Find where the given text appears and provide that cell's center as (X, Y) coordinate. 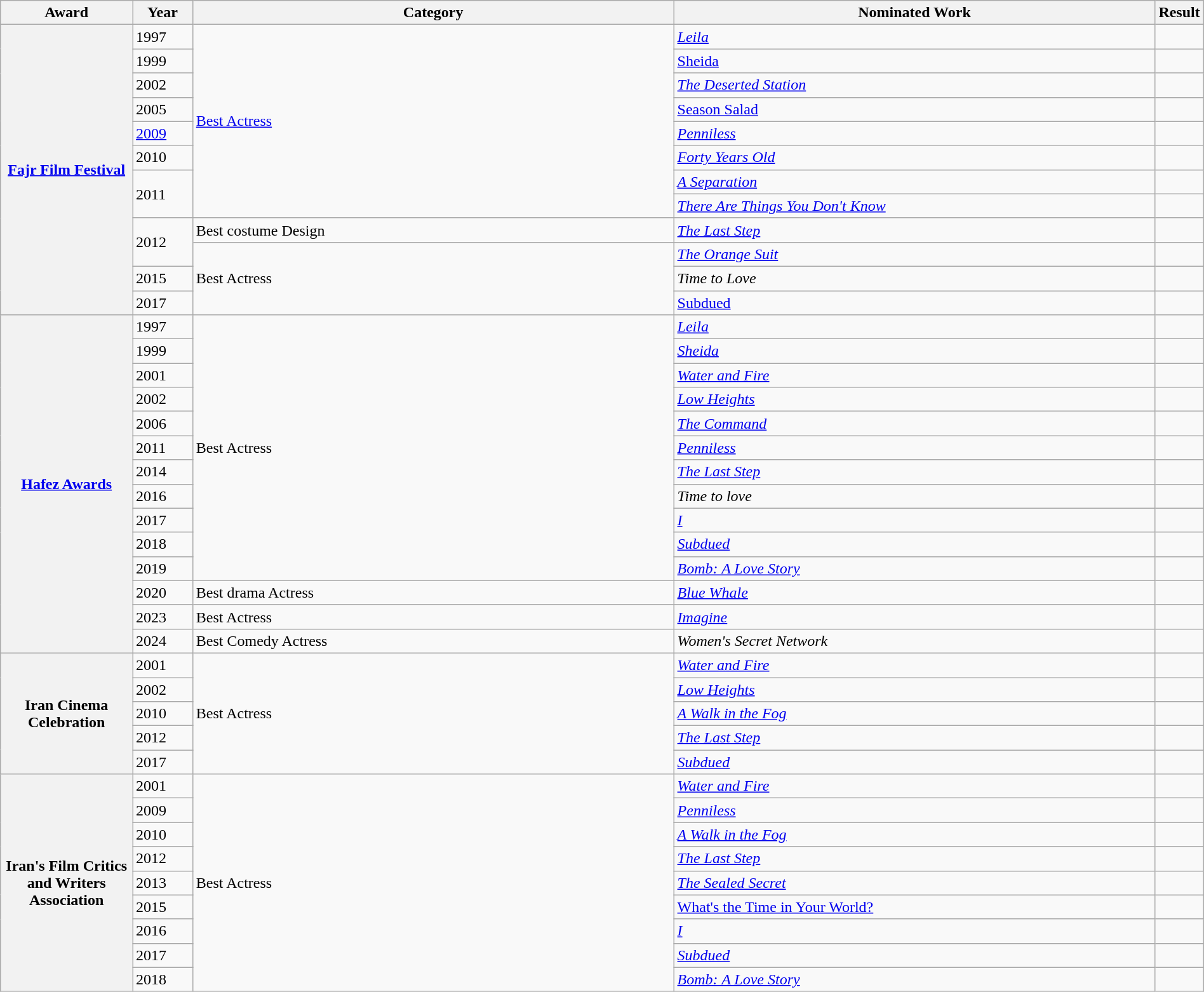
Best drama Actress (433, 593)
2006 (163, 424)
Year (163, 13)
2013 (163, 883)
Iran Cinema Celebration (67, 713)
Time to love (914, 496)
Fajr Film Festival (67, 170)
2005 (163, 109)
Hafez Awards (67, 484)
There Are Things You Don't Know (914, 206)
A Separation (914, 182)
Award (67, 13)
Category (433, 13)
2014 (163, 472)
What's the Time in Your World? (914, 907)
2019 (163, 568)
Time to Love (914, 278)
Nominated Work (914, 13)
Blue Whale (914, 593)
Best Comedy Actress (433, 641)
2024 (163, 641)
Best costume Design (433, 230)
The Deserted Station (914, 85)
Forty Years Old (914, 158)
The Sealed Secret (914, 883)
Season Salad (914, 109)
Imagine (914, 617)
Iran's Film Critics and Writers Association (67, 883)
The Command (914, 424)
Women's Secret Network (914, 641)
2023 (163, 617)
The Orange Suit (914, 254)
Result (1179, 13)
2020 (163, 593)
